Determine the (X, Y) coordinate at the center of the cell enclosing the given text.  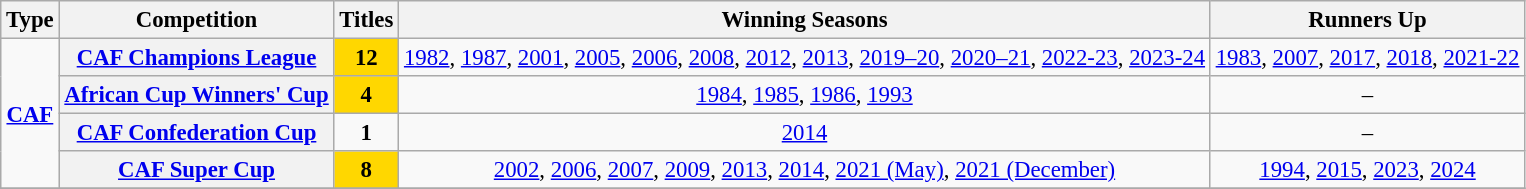
African Cup Winners' Cup (196, 95)
2014 (805, 133)
1984, 1985, 1986, 1993 (805, 95)
CAF Super Cup (196, 170)
CAF (30, 114)
1994, 2015, 2023, 2024 (1367, 170)
1983, 2007, 2017, 2018, 2021-22 (1367, 58)
Winning Seasons (805, 20)
1982, 1987, 2001, 2005, 2006, 2008, 2012, 2013, 2019–20, 2020–21, 2022-23, 2023-24 (805, 58)
Type (30, 20)
CAF Champions League (196, 58)
2002, 2006, 2007, 2009, 2013, 2014, 2021 (May), 2021 (December) (805, 170)
Runners Up (1367, 20)
Competition (196, 20)
Titles (366, 20)
4 (366, 95)
8 (366, 170)
CAF Confederation Cup (196, 133)
1 (366, 133)
12 (366, 58)
